Determine the (X, Y) coordinate at the center of the cell enclosing the given text.  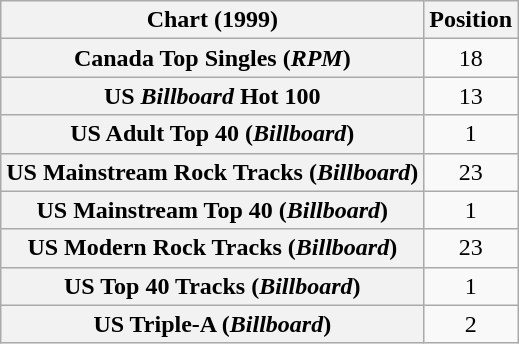
US Top 40 Tracks (Billboard) (212, 286)
US Modern Rock Tracks (Billboard) (212, 248)
US Triple-A (Billboard) (212, 324)
US Mainstream Top 40 (Billboard) (212, 210)
18 (471, 58)
Position (471, 20)
US Adult Top 40 (Billboard) (212, 134)
US Billboard Hot 100 (212, 96)
US Mainstream Rock Tracks (Billboard) (212, 172)
2 (471, 324)
13 (471, 96)
Chart (1999) (212, 20)
Canada Top Singles (RPM) (212, 58)
